Return the [x, y] coordinate for the center point of the cell that contains the specified text.  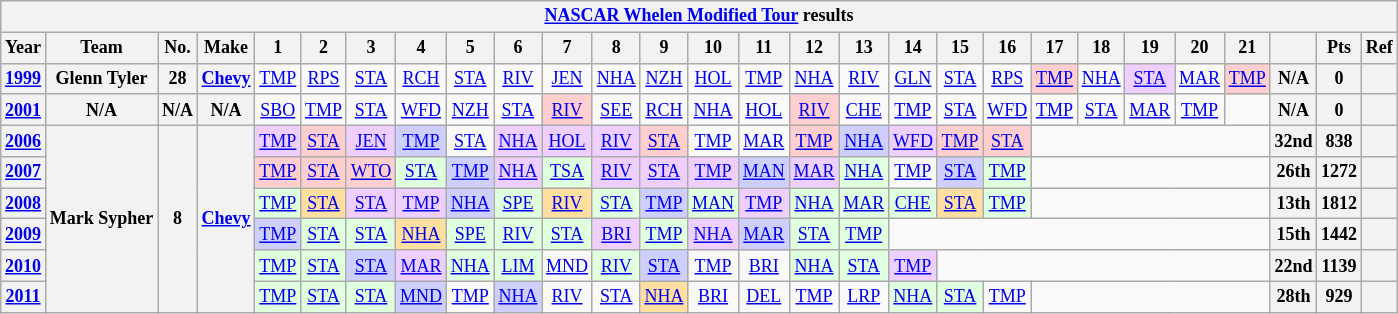
10 [714, 48]
1272 [1340, 172]
18 [1101, 48]
11 [764, 48]
16 [1008, 48]
2009 [24, 234]
2001 [24, 110]
28th [1294, 296]
15 [960, 48]
2010 [24, 266]
32nd [1294, 140]
1442 [1340, 234]
2 [324, 48]
13 [864, 48]
SBO [278, 110]
Mark Sypher [101, 218]
2007 [24, 172]
LIM [518, 266]
SEE [616, 110]
1812 [1340, 204]
5 [470, 48]
GLN [914, 78]
Ref [1379, 48]
13th [1294, 204]
3 [370, 48]
14 [914, 48]
19 [1150, 48]
Team [101, 48]
7 [568, 48]
20 [1200, 48]
Glenn Tyler [101, 78]
929 [1340, 296]
2008 [24, 204]
Pts [1340, 48]
26th [1294, 172]
21 [1247, 48]
1999 [24, 78]
28 [178, 78]
WTO [370, 172]
LRP [864, 296]
22nd [1294, 266]
17 [1055, 48]
Year [24, 48]
No. [178, 48]
4 [422, 48]
1139 [1340, 266]
9 [664, 48]
NASCAR Whelen Modified Tour results [699, 16]
2006 [24, 140]
15th [1294, 234]
838 [1340, 140]
Make [226, 48]
12 [814, 48]
6 [518, 48]
DEL [764, 296]
2011 [24, 296]
TSA [568, 172]
1 [278, 48]
